Scan for the cell matching the given text and deliver its (x, y) coordinate at center. 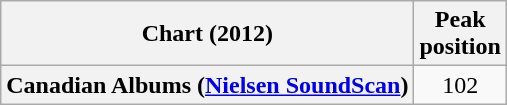
102 (460, 85)
Peakposition (460, 34)
Canadian Albums (Nielsen SoundScan) (208, 85)
Chart (2012) (208, 34)
